Locate the cell with the specified text and output its [x, y] center coordinate. 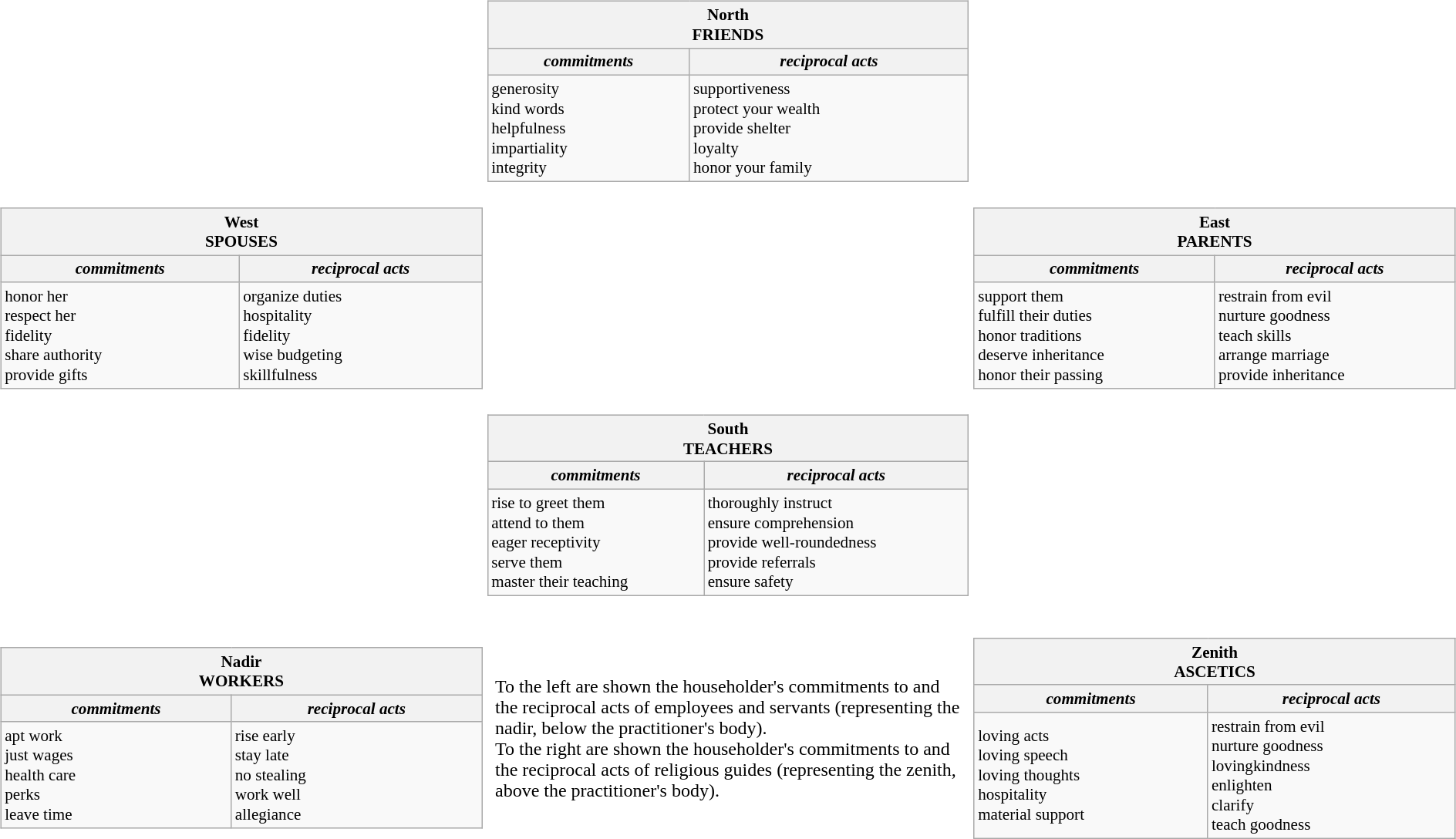
rise earlystay lateno stealingwork wellallegiance [356, 774]
ZenithASCETICS [1215, 662]
NorthFRIENDS [728, 25]
NadirWORKERS [241, 671]
generositykind wordshelpfulnessimpartialityintegrity [588, 128]
EastPARENTS [1215, 231]
rise to greet themattend to themeager receptivityserve themmaster their teaching [595, 541]
thoroughly instructensure comprehensionprovide well-roundednessprovide referralsensure safety [836, 541]
WestSPOUSES [241, 231]
apt workjust wageshealth careperksleave time [116, 774]
honor herrespect herfidelityshare authorityprovide gifts [120, 335]
supportivenessprotect your wealthprovide shelterloyaltyhonor your family [829, 128]
restrain from evilnurture goodnessteach skillsarrange marriageprovide inheritance [1335, 335]
organize dutieshospitalityfidelitywise budgetingskillfulness [360, 335]
restrain from evilnurture goodnesslovingkindnessenlightenclarifyteach goodness [1331, 776]
loving actsloving speechloving thoughtshospitalitymaterial support [1090, 776]
SouthTEACHERS [728, 438]
support themfulfill their dutieshonor traditionsdeserve inheritancehonor their passing [1094, 335]
